Provide the (X, Y) coordinate of the cell's center where the given text is located.  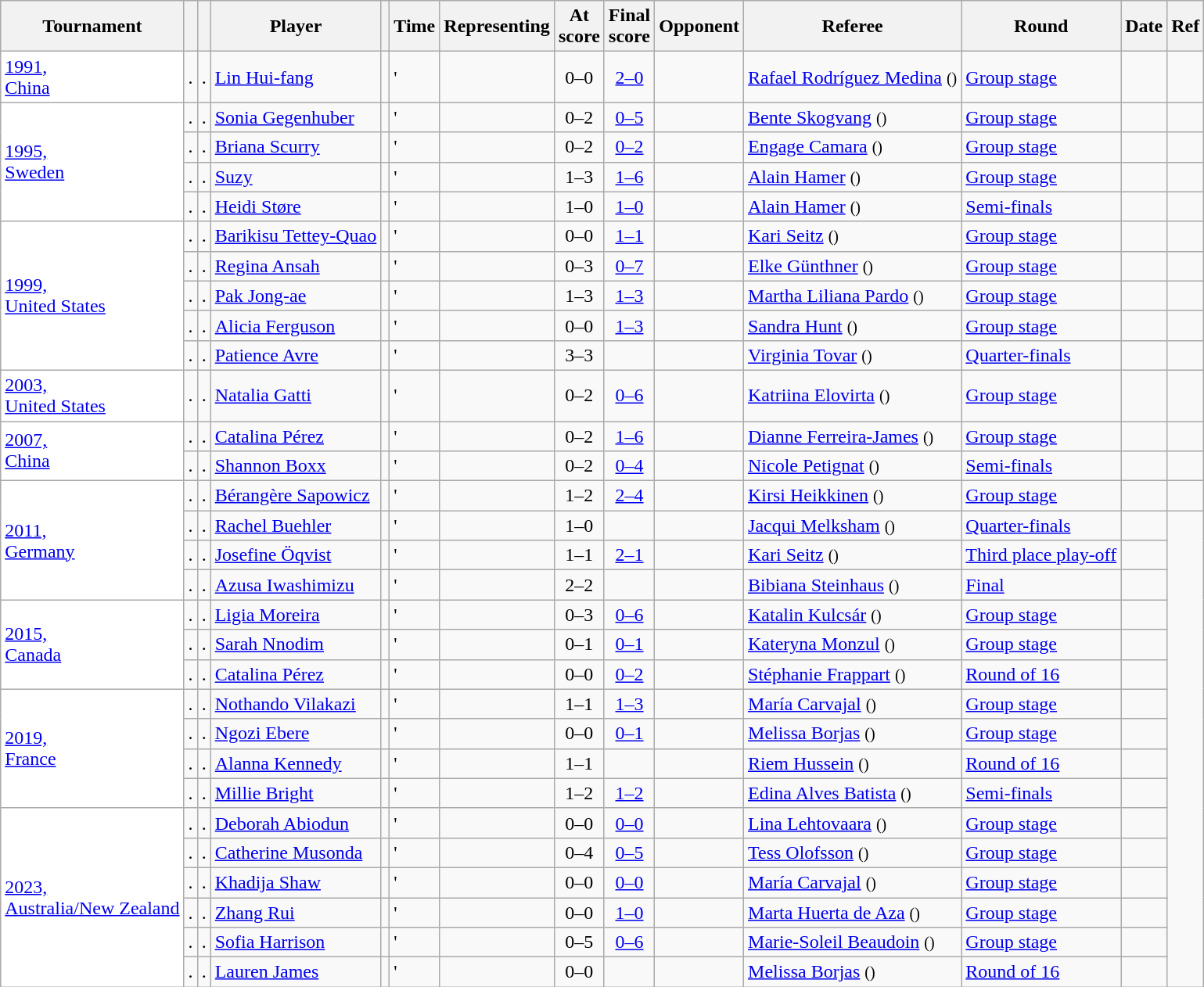
Josefine Öqvist (296, 555)
Tess Olofsson () (853, 852)
Lauren James (296, 972)
Jacqui Melksham () (853, 526)
Ngozi Ebere (296, 734)
Nothando Vilakazi (296, 704)
Katriina Elovirta () (853, 396)
Final score (629, 27)
Deborah Abiodun (296, 823)
Alicia Ferguson (296, 325)
Final (1041, 585)
2003,United States (92, 396)
2023,Australia/New Zealand (92, 897)
1991,China (92, 77)
Lin Hui-fang (296, 77)
Riem Hussein () (853, 763)
Marta Huerta de Aza () (853, 913)
Zhang Rui (296, 913)
Patience Avre (296, 355)
Shannon Boxx (296, 466)
Natalia Gatti (296, 396)
Ligia Moreira (296, 615)
Time (415, 27)
Marie-Soleil Beaudoin () (853, 942)
Dianne Ferreira-James () (853, 436)
2007,China (92, 450)
Martha Liliana Pardo () (853, 296)
Pak Jong-ae (296, 296)
1995,Sweden (92, 162)
Bente Skogvang () (853, 117)
Rachel Buehler (296, 526)
Tournament (92, 27)
Elke Günthner () (853, 266)
2–1 (629, 555)
Sonia Gegenhuber (296, 117)
Opponent (699, 27)
Barikisu Tettey-Quao (296, 236)
Briana Scurry (296, 147)
Sandra Hunt () (853, 325)
Stéphanie Frappart () (853, 674)
Regina Ansah (296, 266)
Nicole Petignat () (853, 466)
Referee (853, 27)
Bérangère Sapowicz (296, 496)
Sarah Nnodim (296, 644)
Sofia Harrison (296, 942)
2–2 (579, 585)
2011,Germany (92, 540)
Khadija Shaw (296, 882)
Virginia Tovar () (853, 355)
Third place play-off (1041, 555)
Azusa Iwashimizu (296, 585)
Catherine Musonda (296, 852)
Suzy (296, 177)
Representing (498, 27)
Date (1144, 27)
Millie Bright (296, 793)
2019,France (92, 748)
2015,Canada (92, 644)
Round (1041, 27)
2–0 (629, 77)
Kirsi Heikkinen () (853, 496)
2–4 (629, 496)
Lina Lehtovaara () (853, 823)
0–7 (629, 266)
Edina Alves Batista () (853, 793)
Engage Camara () (853, 147)
Heidi Støre (296, 206)
At score (579, 27)
Bibiana Steinhaus () (853, 585)
Rafael Rodríguez Medina () (853, 77)
Katalin Kulcsár () (853, 615)
Alanna Kennedy (296, 763)
1999,United States (92, 296)
Player (296, 27)
Kateryna Monzul () (853, 644)
3–3 (579, 355)
Ref (1186, 27)
